From the cell containing the given text, extract its center point as [x, y] coordinate. 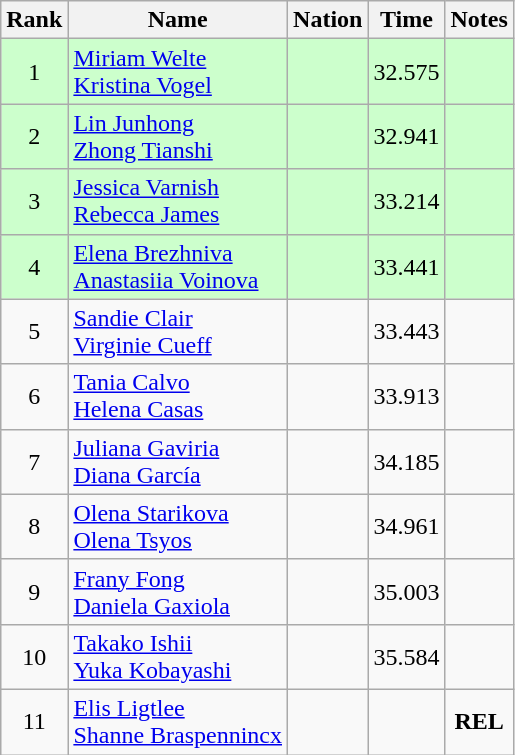
33.214 [406, 202]
Juliana GaviriaDiana García [178, 462]
33.443 [406, 332]
Notes [479, 20]
2 [34, 136]
Rank [34, 20]
Elena BrezhnivaAnastasiia Voinova [178, 266]
35.584 [406, 656]
11 [34, 722]
32.575 [406, 72]
Nation [328, 20]
Elis LigtleeShanne Braspennincx [178, 722]
7 [34, 462]
Sandie ClairVirginie Cueff [178, 332]
REL [479, 722]
9 [34, 592]
Olena StarikovaOlena Tsyos [178, 526]
35.003 [406, 592]
Miriam WelteKristina Vogel [178, 72]
Frany FongDaniela Gaxiola [178, 592]
Name [178, 20]
5 [34, 332]
1 [34, 72]
34.185 [406, 462]
33.913 [406, 396]
Tania CalvoHelena Casas [178, 396]
8 [34, 526]
3 [34, 202]
6 [34, 396]
10 [34, 656]
4 [34, 266]
Time [406, 20]
32.941 [406, 136]
34.961 [406, 526]
Lin JunhongZhong Tianshi [178, 136]
Jessica VarnishRebecca James [178, 202]
Takako IshiiYuka Kobayashi [178, 656]
33.441 [406, 266]
